Determine the [x, y] coordinate at the center of the cell enclosing the given text.  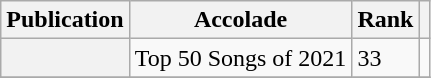
33 [386, 58]
Top 50 Songs of 2021 [240, 58]
Rank [386, 20]
Publication [65, 20]
Accolade [240, 20]
